Identify which cell holds the provided text, then report its (x, y) central coordinate. 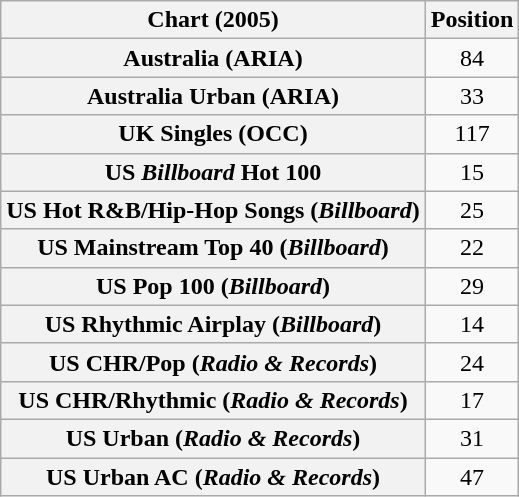
15 (472, 172)
UK Singles (OCC) (213, 134)
US Urban (Radio & Records) (213, 438)
17 (472, 400)
117 (472, 134)
US Urban AC (Radio & Records) (213, 477)
US Pop 100 (Billboard) (213, 286)
US CHR/Pop (Radio & Records) (213, 362)
US Mainstream Top 40 (Billboard) (213, 248)
Australia Urban (ARIA) (213, 96)
29 (472, 286)
Position (472, 20)
Australia (ARIA) (213, 58)
25 (472, 210)
24 (472, 362)
47 (472, 477)
33 (472, 96)
US Hot R&B/Hip-Hop Songs (Billboard) (213, 210)
Chart (2005) (213, 20)
US Rhythmic Airplay (Billboard) (213, 324)
14 (472, 324)
US CHR/Rhythmic (Radio & Records) (213, 400)
84 (472, 58)
31 (472, 438)
22 (472, 248)
US Billboard Hot 100 (213, 172)
